Return (X, Y) of the center of cell containing provided text 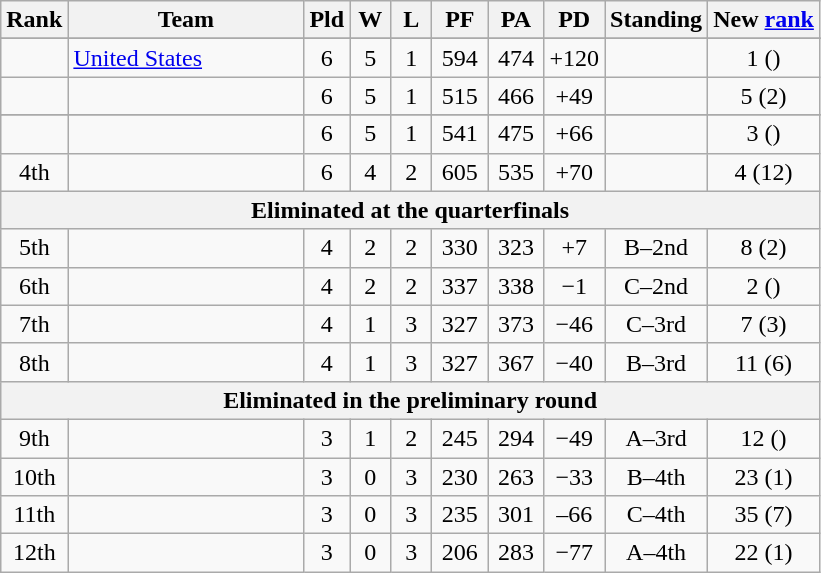
35 (7) (764, 515)
−1 (574, 286)
C–2nd (656, 286)
+70 (574, 172)
4 (12) (764, 172)
12 () (764, 438)
605 (460, 172)
L (412, 20)
PD (574, 20)
466 (516, 96)
B–3rd (656, 362)
PF (460, 20)
−33 (574, 477)
Eliminated at the quarterfinals (410, 210)
PA (516, 20)
−46 (574, 324)
5 (2) (764, 96)
5th (34, 248)
–66 (574, 515)
Eliminated in the preliminary round (410, 400)
C–3rd (656, 324)
337 (460, 286)
7 (3) (764, 324)
338 (516, 286)
United States (186, 58)
−49 (574, 438)
2 () (764, 286)
7th (34, 324)
22 (1) (764, 553)
W (370, 20)
230 (460, 477)
23 (1) (764, 477)
+7 (574, 248)
474 (516, 58)
Standing (656, 20)
B–4th (656, 477)
A–3rd (656, 438)
4th (34, 172)
3 () (764, 134)
Pld (327, 20)
10th (34, 477)
301 (516, 515)
235 (460, 515)
475 (516, 134)
C–4th (656, 515)
330 (460, 248)
New rank (764, 20)
+120 (574, 58)
535 (516, 172)
206 (460, 553)
8 (2) (764, 248)
+49 (574, 96)
1 () (764, 58)
294 (516, 438)
8th (34, 362)
11th (34, 515)
541 (460, 134)
245 (460, 438)
−77 (574, 553)
−40 (574, 362)
263 (516, 477)
283 (516, 553)
6th (34, 286)
12th (34, 553)
594 (460, 58)
373 (516, 324)
367 (516, 362)
Rank (34, 20)
323 (516, 248)
Team (186, 20)
515 (460, 96)
+66 (574, 134)
9th (34, 438)
A–4th (656, 553)
11 (6) (764, 362)
B–2nd (656, 248)
